Identify which cell holds the provided text, then report its [X, Y] central coordinate. 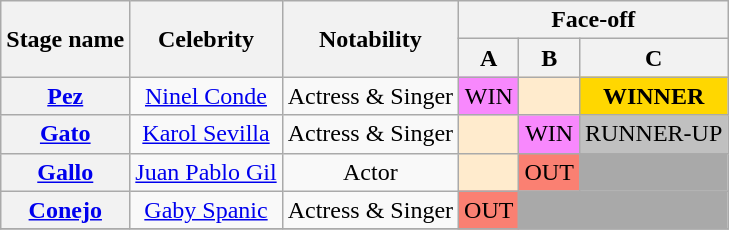
C [653, 58]
A [489, 58]
Gallo [66, 172]
Conejo [66, 210]
WINNER [653, 96]
Celebrity [206, 39]
Notability [370, 39]
Gaby Spanic [206, 210]
Juan Pablo Gil [206, 172]
Actor [370, 172]
Face-off [594, 20]
Pez [66, 96]
Ninel Conde [206, 96]
Karol Sevilla [206, 134]
Stage name [66, 39]
RUNNER-UP [653, 134]
B [549, 58]
Gato [66, 134]
